Return the (x, y) coordinate for the center point of the cell that contains the specified text.  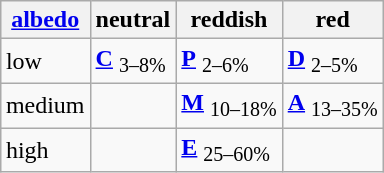
albedo (45, 20)
C 3–8% (133, 61)
reddish (229, 20)
E 25–60% (229, 150)
neutral (133, 20)
red (332, 20)
medium (45, 105)
P 2–6% (229, 61)
low (45, 61)
A 13–35% (332, 105)
D 2–5% (332, 61)
high (45, 150)
M 10–18% (229, 105)
